Pinpoint the cell where the given text exists, returning its (X, Y) midpoint coordinate. 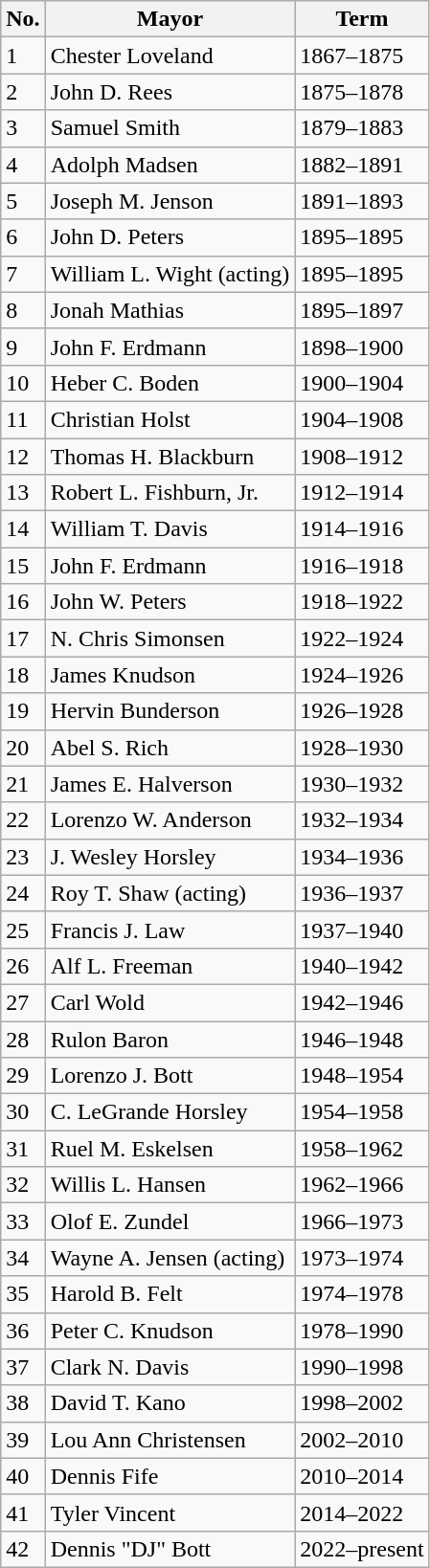
1898–1900 (362, 347)
28 (23, 1039)
Dennis "DJ" Bott (170, 1549)
2014–2022 (362, 1512)
J. Wesley Horsley (170, 857)
1934–1936 (362, 857)
1918–1922 (362, 602)
42 (23, 1549)
1 (23, 56)
6 (23, 237)
1974–1978 (362, 1294)
27 (23, 1002)
1990–1998 (362, 1367)
24 (23, 893)
11 (23, 419)
1916–1918 (362, 566)
4 (23, 165)
1940–1942 (362, 966)
16 (23, 602)
19 (23, 711)
Term (362, 19)
Jonah Mathias (170, 310)
36 (23, 1331)
No. (23, 19)
40 (23, 1476)
1924–1926 (362, 675)
15 (23, 566)
Samuel Smith (170, 128)
35 (23, 1294)
1942–1946 (362, 1002)
Francis J. Law (170, 930)
22 (23, 820)
Chester Loveland (170, 56)
1904–1908 (362, 419)
25 (23, 930)
41 (23, 1512)
17 (23, 638)
1900–1904 (362, 383)
1908–1912 (362, 457)
23 (23, 857)
Heber C. Boden (170, 383)
1932–1934 (362, 820)
Christian Holst (170, 419)
1912–1914 (362, 493)
1948–1954 (362, 1076)
32 (23, 1185)
26 (23, 966)
1882–1891 (362, 165)
Carl Wold (170, 1002)
John D. Rees (170, 92)
1936–1937 (362, 893)
Lorenzo J. Bott (170, 1076)
Wayne A. Jensen (acting) (170, 1258)
Rulon Baron (170, 1039)
12 (23, 457)
N. Chris Simonsen (170, 638)
Adolph Madsen (170, 165)
38 (23, 1403)
John W. Peters (170, 602)
John D. Peters (170, 237)
30 (23, 1112)
7 (23, 274)
Alf L. Freeman (170, 966)
Thomas H. Blackburn (170, 457)
2 (23, 92)
14 (23, 529)
James E. Halverson (170, 784)
13 (23, 493)
James Knudson (170, 675)
1930–1932 (362, 784)
29 (23, 1076)
Lorenzo W. Anderson (170, 820)
31 (23, 1149)
Roy T. Shaw (acting) (170, 893)
1914–1916 (362, 529)
1879–1883 (362, 128)
34 (23, 1258)
1946–1948 (362, 1039)
William L. Wight (acting) (170, 274)
1978–1990 (362, 1331)
1891–1893 (362, 201)
Dennis Fife (170, 1476)
10 (23, 383)
1928–1930 (362, 748)
1958–1962 (362, 1149)
2010–2014 (362, 1476)
William T. Davis (170, 529)
2022–present (362, 1549)
Peter C. Knudson (170, 1331)
1926–1928 (362, 711)
37 (23, 1367)
1922–1924 (362, 638)
David T. Kano (170, 1403)
1867–1875 (362, 56)
1895–1897 (362, 310)
Clark N. Davis (170, 1367)
Robert L. Fishburn, Jr. (170, 493)
39 (23, 1440)
C. LeGrande Horsley (170, 1112)
21 (23, 784)
3 (23, 128)
Abel S. Rich (170, 748)
5 (23, 201)
Mayor (170, 19)
9 (23, 347)
1875–1878 (362, 92)
1954–1958 (362, 1112)
Willis L. Hansen (170, 1185)
1962–1966 (362, 1185)
Harold B. Felt (170, 1294)
Olof E. Zundel (170, 1221)
1937–1940 (362, 930)
Lou Ann Christensen (170, 1440)
8 (23, 310)
Hervin Bunderson (170, 711)
1973–1974 (362, 1258)
Tyler Vincent (170, 1512)
Joseph M. Jenson (170, 201)
20 (23, 748)
1966–1973 (362, 1221)
18 (23, 675)
1998–2002 (362, 1403)
Ruel M. Eskelsen (170, 1149)
33 (23, 1221)
2002–2010 (362, 1440)
